Scan for the cell matching the given text and deliver its [X, Y] coordinate at center. 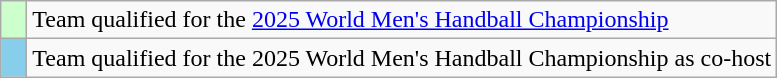
Team qualified for the 2025 World Men's Handball Championship as co-host [402, 58]
Team qualified for the 2025 World Men's Handball Championship [402, 20]
